Output the [x, y] coordinate of the center of the cell containing the given text.  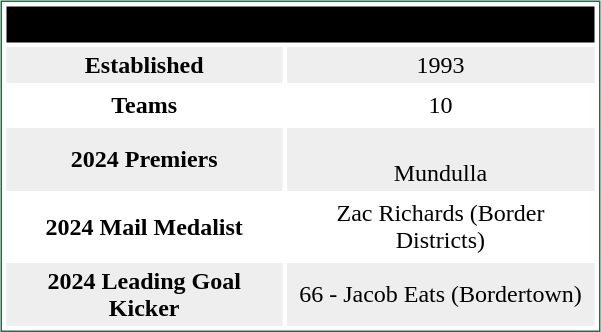
Established [144, 65]
66 - Jacob Eats (Bordertown) [440, 294]
Zac Richards (Border Districts) [440, 228]
2024 Premiers [144, 160]
Kowree-Naracoorte-Tatiara Football League [300, 24]
1993 [440, 65]
2024 Leading Goal Kicker [144, 294]
2024 Mail Medalist [144, 228]
Teams [144, 106]
Mundulla [440, 160]
10 [440, 106]
